Scan for the cell matching the given text and deliver its (X, Y) coordinate at center. 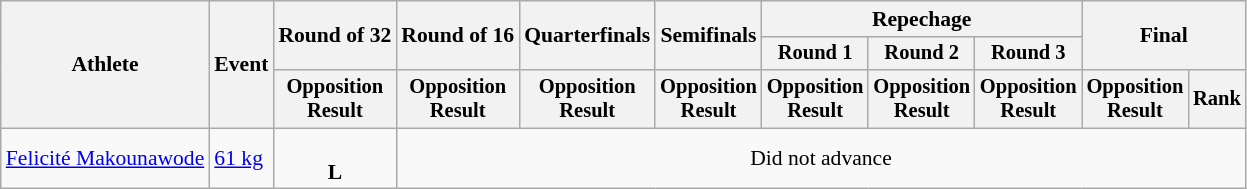
Did not advance (820, 158)
L (334, 158)
Quarterfinals (587, 36)
Round of 32 (334, 36)
Felicité Makounawode (106, 158)
Final (1164, 36)
Athlete (106, 64)
Rank (1217, 99)
Event (241, 64)
Round 3 (1028, 54)
Round 2 (922, 54)
61 kg (241, 158)
Round of 16 (458, 36)
Round 1 (816, 54)
Repechage (922, 19)
Semifinals (708, 36)
